Determine the [X, Y] coordinate at the center of the cell enclosing the given text.  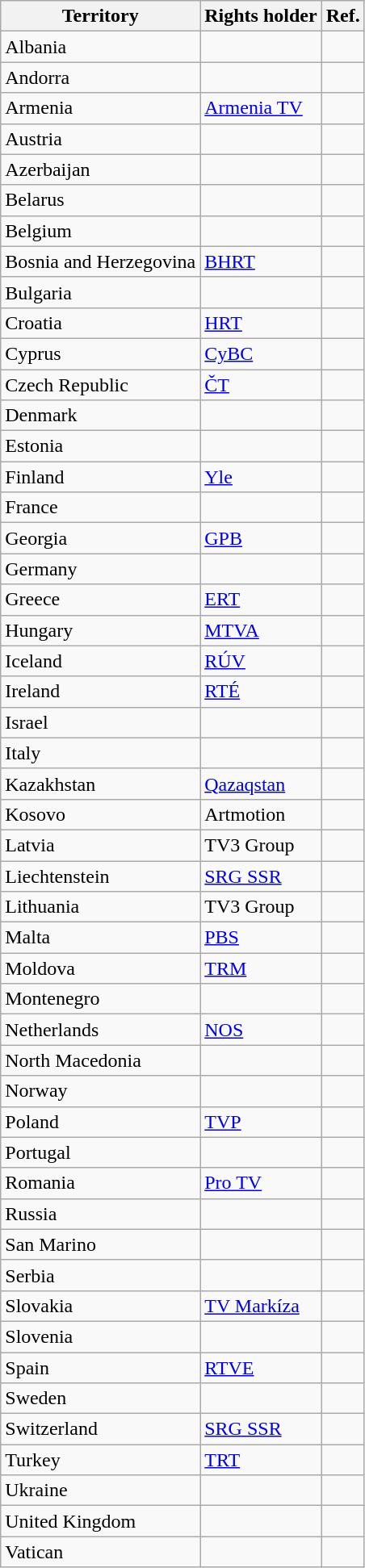
Turkey [100, 1460]
Spain [100, 1368]
Moldova [100, 968]
PBS [261, 938]
ČT [261, 385]
Belgium [100, 231]
Iceland [100, 661]
Montenegro [100, 999]
Slovenia [100, 1336]
Finland [100, 477]
TRT [261, 1460]
Portugal [100, 1152]
Croatia [100, 323]
NOS [261, 1030]
TRM [261, 968]
HRT [261, 323]
Qazaqstan [261, 784]
Bulgaria [100, 292]
North Macedonia [100, 1060]
Switzerland [100, 1429]
Bosnia and Herzegovina [100, 261]
Pro TV [261, 1183]
Ireland [100, 692]
Andorra [100, 77]
Cyprus [100, 353]
Czech Republic [100, 385]
Territory [100, 16]
Albania [100, 47]
TV Markíza [261, 1306]
Netherlands [100, 1030]
Kosovo [100, 814]
Poland [100, 1122]
Rights holder [261, 16]
Liechtenstein [100, 876]
San Marino [100, 1244]
Lithuania [100, 907]
Romania [100, 1183]
Azerbaijan [100, 169]
BHRT [261, 261]
Germany [100, 569]
France [100, 508]
Denmark [100, 416]
MTVA [261, 630]
Ref. [342, 16]
Armenia [100, 108]
Sweden [100, 1399]
Belarus [100, 200]
Ukraine [100, 1491]
Latvia [100, 845]
RTVE [261, 1368]
Norway [100, 1091]
Estonia [100, 446]
United Kingdom [100, 1521]
Austria [100, 139]
RÚV [261, 661]
Vatican [100, 1552]
Georgia [100, 538]
Hungary [100, 630]
TVP [261, 1122]
Artmotion [261, 814]
Malta [100, 938]
Slovakia [100, 1306]
Russia [100, 1214]
Italy [100, 753]
Greece [100, 600]
Yle [261, 477]
Israel [100, 722]
Armenia TV [261, 108]
Kazakhstan [100, 784]
CyBC [261, 353]
RTÉ [261, 692]
GPB [261, 538]
Serbia [100, 1275]
ERT [261, 600]
